Pinpoint the cell where the given text exists, returning its [x, y] midpoint coordinate. 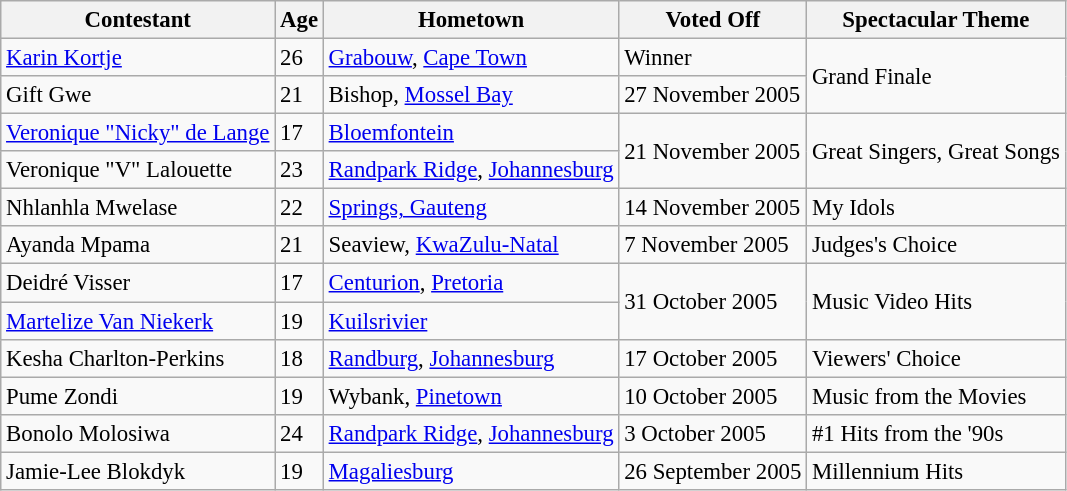
26 September 2005 [713, 471]
Gift Gwe [138, 95]
21 November 2005 [713, 152]
Grand Finale [936, 76]
26 [300, 58]
Millennium Hits [936, 471]
7 November 2005 [713, 245]
Springs, Gauteng [471, 208]
Hometown [471, 20]
17 October 2005 [713, 358]
Magaliesburg [471, 471]
Age [300, 20]
Music Video Hits [936, 302]
Kuilsrivier [471, 321]
Veronique "Nicky" de Lange [138, 133]
Pume Zondi [138, 396]
Nhlanhla Mwelase [138, 208]
Winner [713, 58]
Judges's Choice [936, 245]
Karin Kortje [138, 58]
10 October 2005 [713, 396]
Randburg, Johannesburg [471, 358]
Seaview, KwaZulu-Natal [471, 245]
Viewers' Choice [936, 358]
14 November 2005 [713, 208]
Wybank, Pinetown [471, 396]
Veronique "V" Lalouette [138, 170]
24 [300, 433]
18 [300, 358]
Deidré Visser [138, 283]
31 October 2005 [713, 302]
3 October 2005 [713, 433]
Music from the Movies [936, 396]
Bloemfontein [471, 133]
Jamie-Lee Blokdyk [138, 471]
Bishop, Mossel Bay [471, 95]
#1 Hits from the '90s [936, 433]
Voted Off [713, 20]
Grabouw, Cape Town [471, 58]
22 [300, 208]
23 [300, 170]
27 November 2005 [713, 95]
Spectacular Theme [936, 20]
Martelize Van Niekerk [138, 321]
My Idols [936, 208]
Kesha Charlton-Perkins [138, 358]
Ayanda Mpama [138, 245]
Contestant [138, 20]
Centurion, Pretoria [471, 283]
Bonolo Molosiwa [138, 433]
Great Singers, Great Songs [936, 152]
